Scan for the cell matching the given text and deliver its [x, y] coordinate at center. 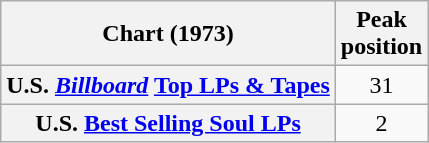
U.S. Best Selling Soul LPs [168, 123]
Chart (1973) [168, 34]
Peakposition [381, 34]
2 [381, 123]
U.S. Billboard Top LPs & Tapes [168, 85]
31 [381, 85]
